Return the [x, y] coordinate for the center point of the cell that contains the specified text.  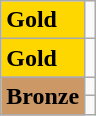
Bronze [43, 96]
